Extract the [x, y] coordinate from the center of the cell holding the provided text.  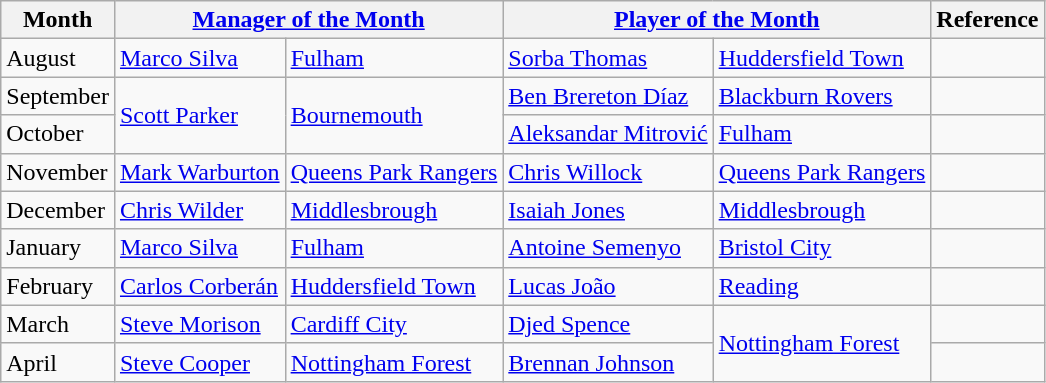
Carlos Corberán [200, 286]
April [58, 362]
Sorba Thomas [608, 58]
Aleksandar Mitrović [608, 134]
Player of the Month [717, 20]
Reference [988, 20]
Cardiff City [394, 324]
Manager of the Month [308, 20]
Lucas João [608, 286]
November [58, 172]
Blackburn Rovers [822, 96]
August [58, 58]
February [58, 286]
Ben Brereton Díaz [608, 96]
Isaiah Jones [608, 210]
January [58, 248]
Brennan Johnson [608, 362]
Bristol City [822, 248]
Steve Cooper [200, 362]
Mark Warburton [200, 172]
September [58, 96]
Reading [822, 286]
October [58, 134]
Steve Morison [200, 324]
Bournemouth [394, 115]
Antoine Semenyo [608, 248]
Djed Spence [608, 324]
Chris Wilder [200, 210]
Chris Willock [608, 172]
March [58, 324]
Month [58, 20]
December [58, 210]
Scott Parker [200, 115]
